Output the (X, Y) coordinate of the center of the cell containing the given text.  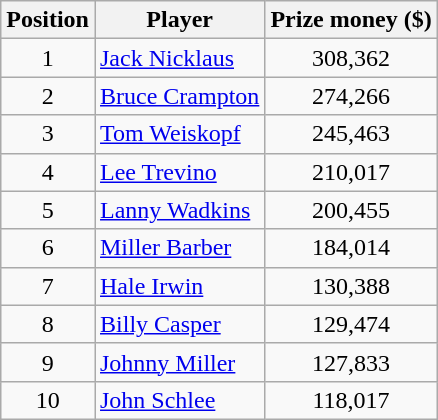
Lee Trevino (179, 172)
Prize money ($) (351, 20)
5 (48, 210)
Bruce Crampton (179, 96)
3 (48, 134)
1 (48, 58)
2 (48, 96)
245,463 (351, 134)
274,266 (351, 96)
Player (179, 20)
130,388 (351, 286)
6 (48, 248)
8 (48, 324)
210,017 (351, 172)
Tom Weiskopf (179, 134)
127,833 (351, 362)
John Schlee (179, 400)
118,017 (351, 400)
Johnny Miller (179, 362)
9 (48, 362)
Jack Nicklaus (179, 58)
Lanny Wadkins (179, 210)
Hale Irwin (179, 286)
10 (48, 400)
Billy Casper (179, 324)
129,474 (351, 324)
Miller Barber (179, 248)
200,455 (351, 210)
308,362 (351, 58)
184,014 (351, 248)
Position (48, 20)
7 (48, 286)
4 (48, 172)
